For the text-containing cell, return its midpoint in [x, y] coordinate format. 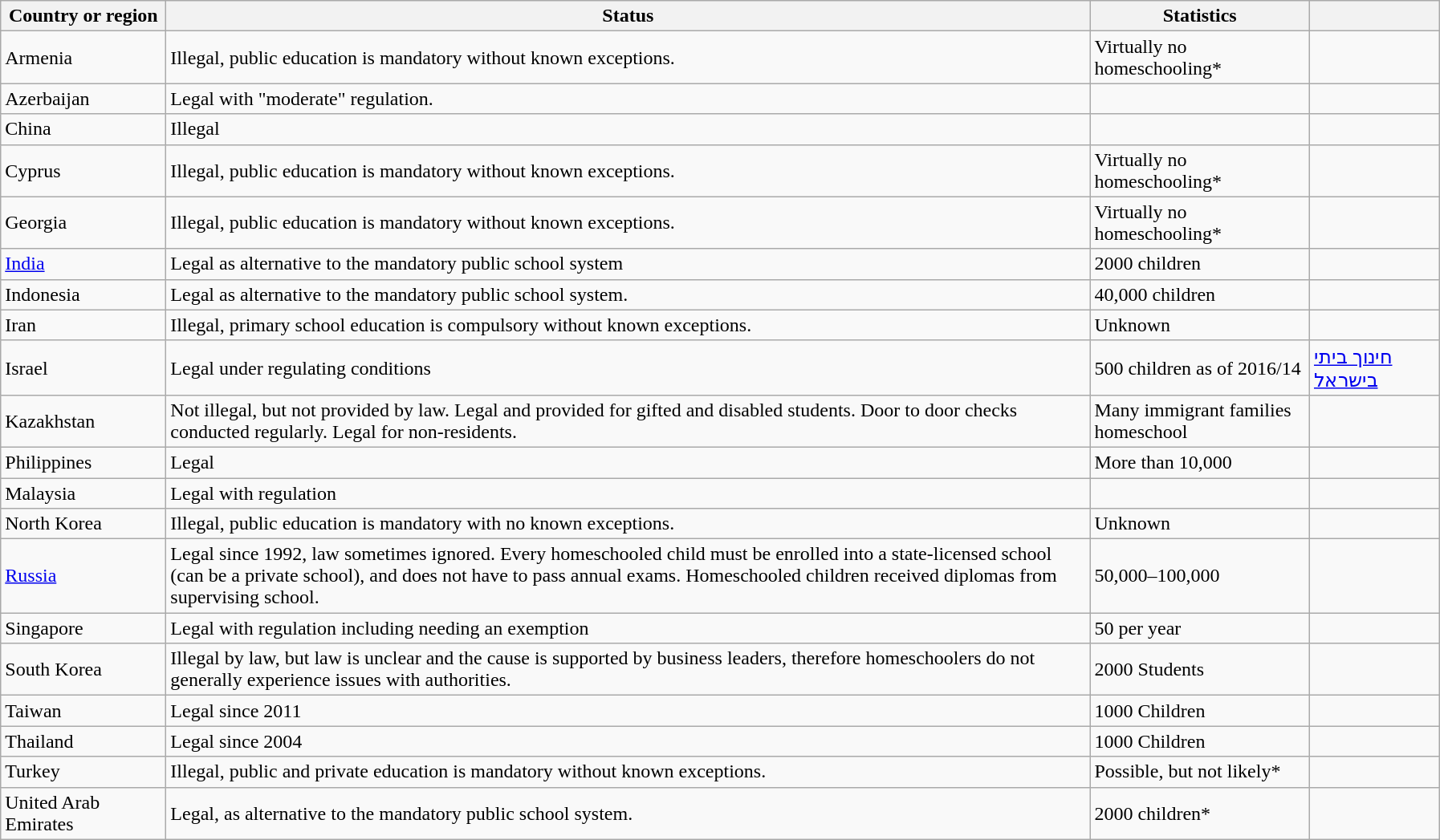
Kazakhstan [83, 420]
Status [628, 16]
Illegal, public and private education is mandatory without known exceptions. [628, 772]
Legal, as alternative to the mandatory public school system. [628, 814]
Russia [83, 576]
Cyprus [83, 170]
Legal with "moderate" regulation. [628, 99]
2000 Students [1200, 669]
Legal with regulation including needing an exemption [628, 628]
Malaysia [83, 493]
חינוך ביתי בישראל [1374, 367]
Legal under regulating conditions [628, 367]
Azerbaijan [83, 99]
Armenia [83, 58]
Illegal [628, 129]
Legal since 2004 [628, 741]
United Arab Emirates [83, 814]
Thailand [83, 741]
Philippines [83, 462]
Statistics [1200, 16]
South Korea [83, 669]
Legal as alternative to the mandatory public school system. [628, 294]
Legal with regulation [628, 493]
China [83, 129]
Georgia [83, 223]
North Korea [83, 524]
2000 children [1200, 264]
Iran [83, 325]
Country or region [83, 16]
50,000–100,000 [1200, 576]
Taiwan [83, 711]
Illegal, primary school education is compulsory without known exceptions. [628, 325]
Illegal, public education is mandatory with no known exceptions. [628, 524]
Turkey [83, 772]
Legal since 2011 [628, 711]
Possible, but not likely* [1200, 772]
More than 10,000 [1200, 462]
40,000 children [1200, 294]
Singapore [83, 628]
500 children as of 2016/14 [1200, 367]
50 per year [1200, 628]
2000 children* [1200, 814]
Legal as alternative to the mandatory public school system [628, 264]
India [83, 264]
Indonesia [83, 294]
Many immigrant families homeschool [1200, 420]
Legal [628, 462]
Israel [83, 367]
